Output the (x, y) coordinate of the center of the cell containing the given text.  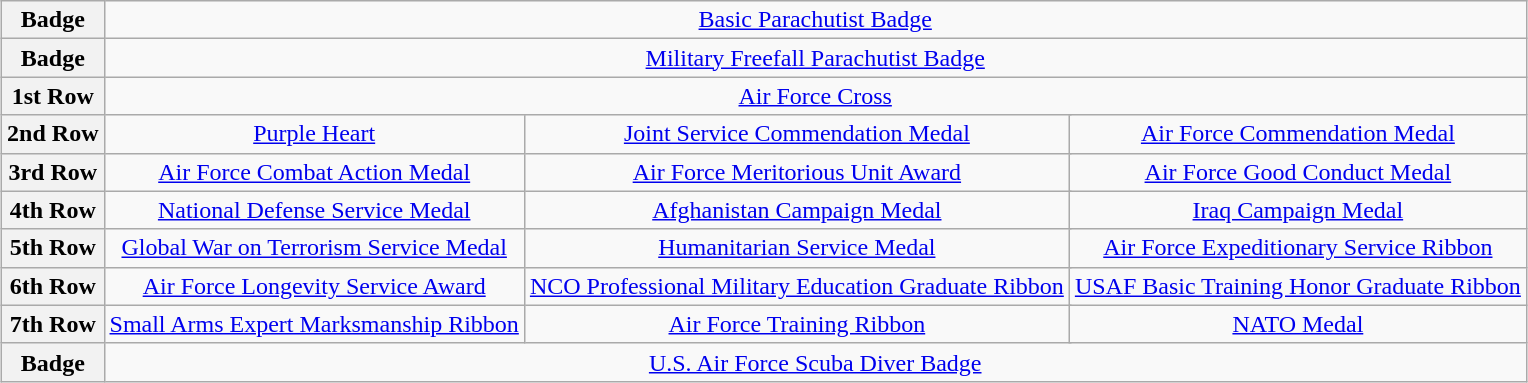
Air Force Meritorious Unit Award (796, 172)
Small Arms Expert Marksmanship Ribbon (314, 324)
USAF Basic Training Honor Graduate Ribbon (1298, 286)
Air Force Commendation Medal (1298, 134)
Purple Heart (314, 134)
Basic Parachutist Badge (815, 20)
Joint Service Commendation Medal (796, 134)
5th Row (53, 248)
Humanitarian Service Medal (796, 248)
U.S. Air Force Scuba Diver Badge (815, 362)
National Defense Service Medal (314, 210)
Air Force Expeditionary Service Ribbon (1298, 248)
Air Force Good Conduct Medal (1298, 172)
Air Force Combat Action Medal (314, 172)
4th Row (53, 210)
Afghanistan Campaign Medal (796, 210)
NATO Medal (1298, 324)
Military Freefall Parachutist Badge (815, 58)
2nd Row (53, 134)
Global War on Terrorism Service Medal (314, 248)
3rd Row (53, 172)
Iraq Campaign Medal (1298, 210)
1st Row (53, 96)
NCO Professional Military Education Graduate Ribbon (796, 286)
Air Force Training Ribbon (796, 324)
Air Force Longevity Service Award (314, 286)
7th Row (53, 324)
Air Force Cross (815, 96)
6th Row (53, 286)
